Scan for the cell matching the given text and deliver its [X, Y] coordinate at center. 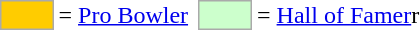
= Pro Bowler [124, 15]
